Output the [x, y] coordinate of the center of the cell containing the given text.  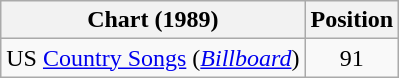
Chart (1989) [153, 20]
91 [352, 58]
Position [352, 20]
US Country Songs (Billboard) [153, 58]
